Output the [x, y] coordinate of the center of the cell containing the given text.  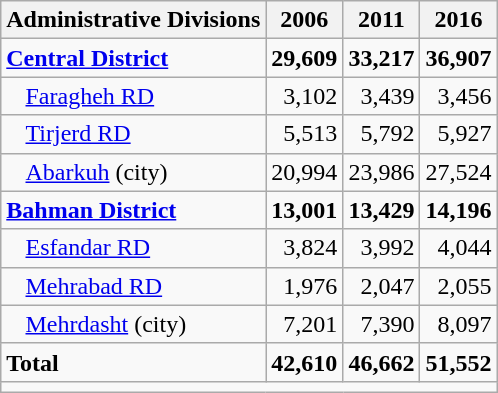
Administrative Divisions [134, 20]
5,792 [382, 134]
3,439 [382, 96]
2,047 [382, 286]
5,513 [304, 134]
Esfandar RD [134, 248]
8,097 [458, 324]
4,044 [458, 248]
3,456 [458, 96]
Tirjerd RD [134, 134]
Mehrabad RD [134, 286]
51,552 [458, 362]
3,824 [304, 248]
Faragheh RD [134, 96]
Abarkuh (city) [134, 172]
1,976 [304, 286]
5,927 [458, 134]
2011 [382, 20]
36,907 [458, 58]
20,994 [304, 172]
29,609 [304, 58]
Bahman District [134, 210]
2016 [458, 20]
42,610 [304, 362]
14,196 [458, 210]
7,201 [304, 324]
Central District [134, 58]
Total [134, 362]
Mehrdasht (city) [134, 324]
27,524 [458, 172]
46,662 [382, 362]
13,429 [382, 210]
23,986 [382, 172]
3,102 [304, 96]
2006 [304, 20]
33,217 [382, 58]
13,001 [304, 210]
7,390 [382, 324]
2,055 [458, 286]
3,992 [382, 248]
